Determine the [x, y] coordinate at the center of the cell enclosing the given text.  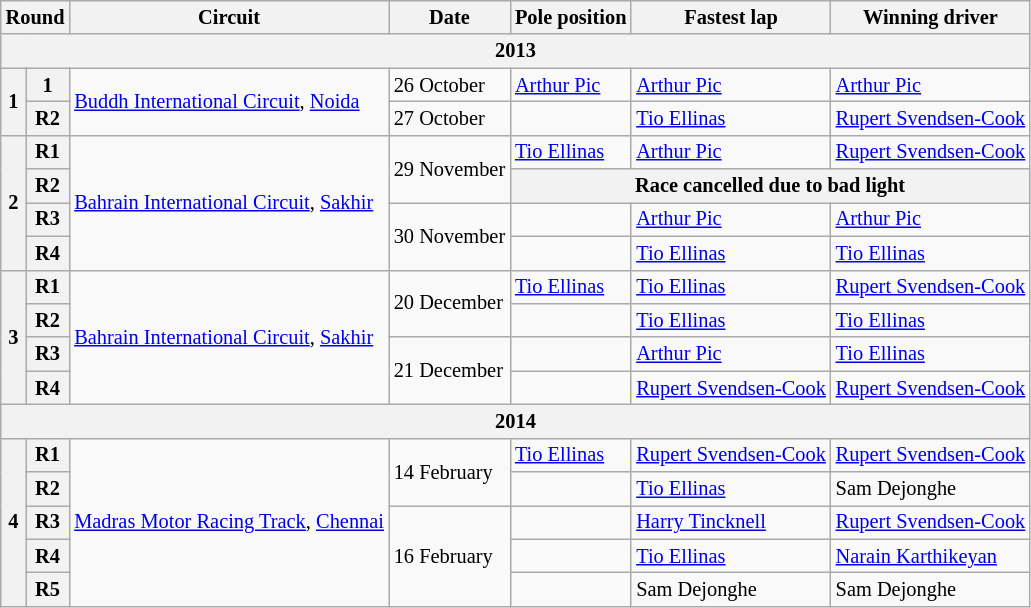
26 October [450, 85]
21 December [450, 370]
R5 [48, 589]
2 [14, 202]
29 November [450, 168]
Winning driver [930, 17]
2014 [516, 421]
Circuit [228, 17]
30 November [450, 236]
Round [36, 17]
2013 [516, 51]
4 [14, 522]
Narain Karthikeyan [930, 556]
27 October [450, 118]
16 February [450, 556]
3 [14, 338]
14 February [450, 472]
Fastest lap [730, 17]
Date [450, 17]
Madras Motor Racing Track, Chennai [228, 522]
20 December [450, 304]
Buddh International Circuit, Noida [228, 102]
Race cancelled due to bad light [770, 186]
Pole position [570, 17]
Harry Tincknell [730, 522]
